From the cell containing the given text, extract its center point as [x, y] coordinate. 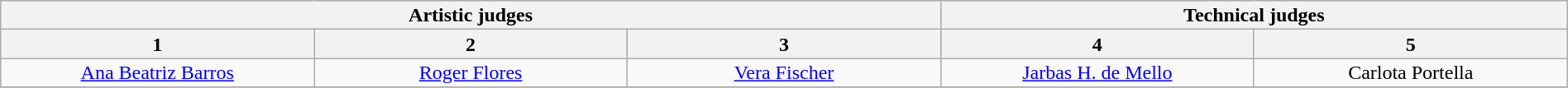
Technical judges [1254, 15]
1 [157, 44]
Carlota Portella [1411, 72]
Vera Fischer [784, 72]
2 [471, 44]
Artistic judges [471, 15]
3 [784, 44]
5 [1411, 44]
Ana Beatriz Barros [157, 72]
Roger Flores [471, 72]
Jarbas H. de Mello [1097, 72]
4 [1097, 44]
